From the cell containing the given text, extract its center point as [X, Y] coordinate. 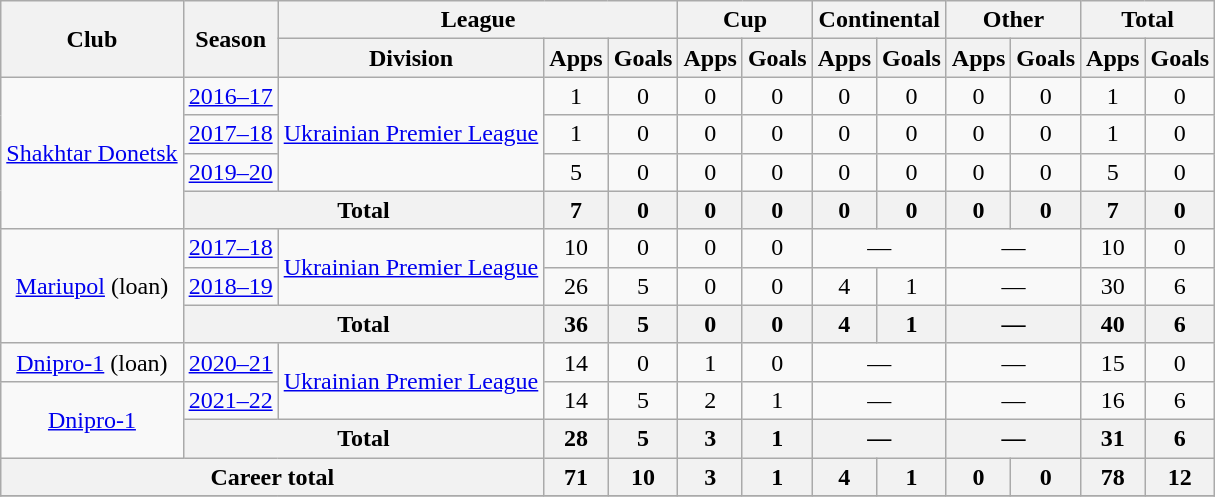
28 [576, 438]
31 [1113, 438]
Shakhtar Donetsk [92, 153]
36 [576, 324]
2018–19 [230, 286]
Mariupol (loan) [92, 286]
Continental [879, 20]
2021–22 [230, 400]
Dnipro-1 [92, 419]
Cup [745, 20]
2016–17 [230, 96]
League [478, 20]
Career total [272, 477]
12 [1180, 477]
2020–21 [230, 362]
Season [230, 39]
30 [1113, 286]
16 [1113, 400]
Club [92, 39]
Dnipro-1 (loan) [92, 362]
Division [411, 58]
15 [1113, 362]
71 [576, 477]
2 [710, 400]
2019–20 [230, 172]
78 [1113, 477]
26 [576, 286]
Other [1013, 20]
40 [1113, 324]
